Extract the (x, y) coordinate from the center of the cell holding the provided text.  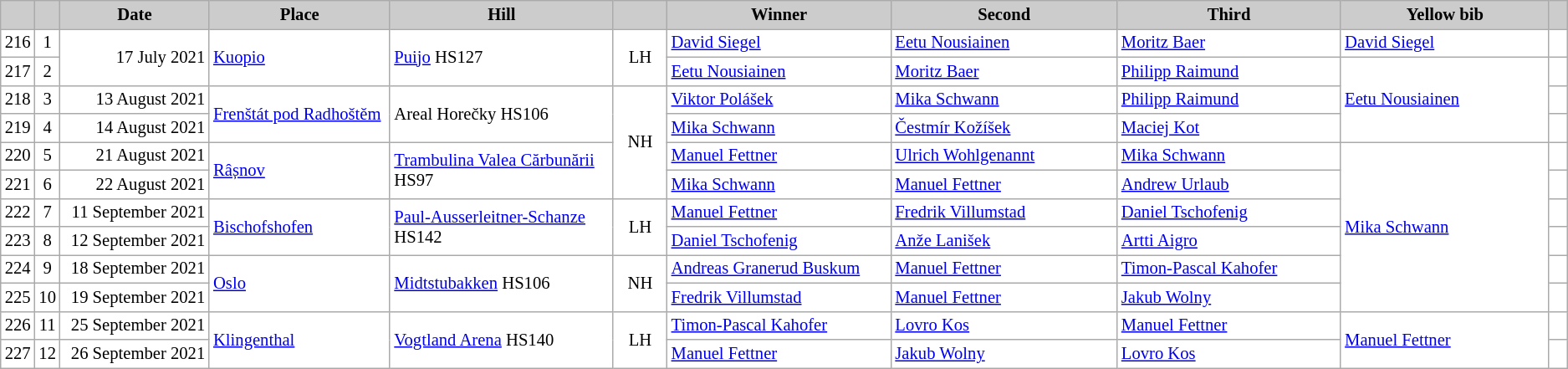
Puijo HS127 (502, 57)
222 (18, 213)
218 (18, 100)
224 (18, 269)
9 (47, 269)
12 (47, 354)
7 (47, 213)
225 (18, 297)
4 (47, 128)
Paul-Ausserleitner-Schanze HS142 (502, 227)
Kuopio (299, 57)
1 (47, 43)
Second (1004, 14)
17 July 2021 (135, 57)
11 (47, 325)
Ulrich Wohlgenannt (1004, 156)
Areal Horečky HS106 (502, 114)
Râșnov (299, 170)
Maciej Kot (1229, 128)
21 August 2021 (135, 156)
13 August 2021 (135, 100)
Čestmír Kožíšek (1004, 128)
216 (18, 43)
Hill (502, 14)
6 (47, 184)
25 September 2021 (135, 325)
2 (47, 71)
Date (135, 14)
Oslo (299, 283)
Midtstubakken HS106 (502, 283)
22 August 2021 (135, 184)
Viktor Polášek (779, 100)
Anže Lanišek (1004, 240)
10 (47, 297)
Artti Aigro (1229, 240)
26 September 2021 (135, 354)
3 (47, 100)
12 September 2021 (135, 240)
5 (47, 156)
8 (47, 240)
Third (1229, 14)
Andreas Granerud Buskum (779, 269)
220 (18, 156)
Vogtland Arena HS140 (502, 340)
219 (18, 128)
227 (18, 354)
Frenštát pod Radhoštěm (299, 114)
Place (299, 14)
11 September 2021 (135, 213)
19 September 2021 (135, 297)
217 (18, 71)
14 August 2021 (135, 128)
Bischofshofen (299, 227)
Andrew Urlaub (1229, 184)
Yellow bib (1445, 14)
223 (18, 240)
Winner (779, 14)
226 (18, 325)
221 (18, 184)
Klingenthal (299, 340)
Trambulina Valea Cărbunării HS97 (502, 170)
18 September 2021 (135, 269)
